Extract the (X, Y) coordinate from the center of the cell holding the provided text.  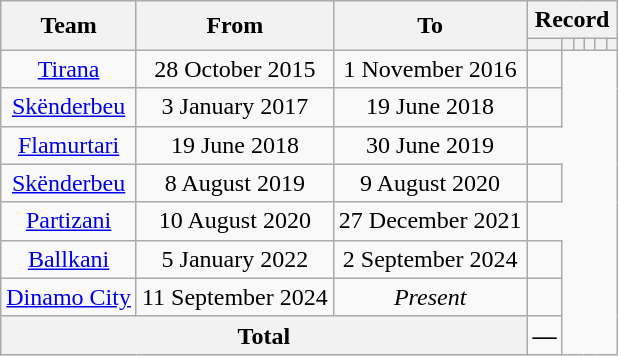
From (234, 26)
9 August 2020 (430, 183)
28 October 2015 (234, 69)
11 September 2024 (234, 297)
30 June 2019 (430, 145)
5 January 2022 (234, 259)
3 January 2017 (234, 107)
Team (69, 26)
8 August 2019 (234, 183)
Record (572, 20)
Partizani (69, 221)
Tirana (69, 69)
Dinamo City (69, 297)
— (544, 335)
Present (430, 297)
Total (264, 335)
27 December 2021 (430, 221)
1 November 2016 (430, 69)
2 September 2024 (430, 259)
To (430, 26)
Ballkani (69, 259)
10 August 2020 (234, 221)
Flamurtari (69, 145)
